Output the (X, Y) coordinate of the center of the cell containing the given text.  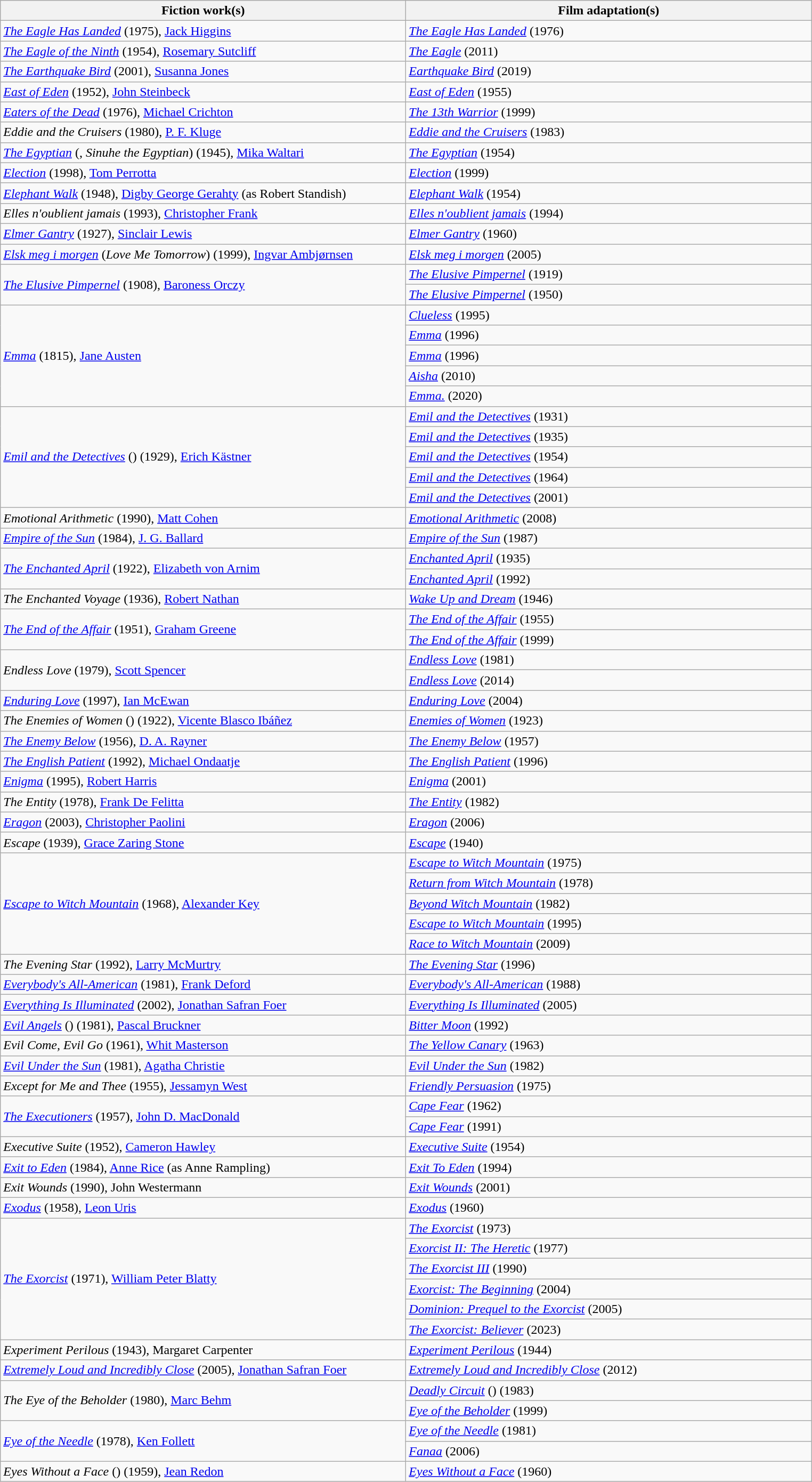
Emil and the Detectives () (1929), Erich Kästner (204, 457)
The Entity (1982) (608, 802)
Enduring Love (1997), Ian McEwan (204, 700)
Friendly Persuasion (1975) (608, 1086)
The Egyptian (, Sinuhe the Egyptian) (1945), Mika Waltari (204, 152)
Earthquake Bird (2019) (608, 71)
Everybody's All-American (1981), Frank Deford (204, 985)
Exorcist II: The Heretic (1977) (608, 1249)
The Exorcist (1973) (608, 1228)
Fiction work(s) (204, 11)
Eragon (2003), Christopher Paolini (204, 822)
Election (1998), Tom Perrotta (204, 173)
Emil and the Detectives (1964) (608, 477)
Emotional Arithmetic (1990), Matt Cohen (204, 518)
The 13th Warrior (1999) (608, 112)
Elmer Gantry (1927), Sinclair Lewis (204, 233)
Evil Under the Sun (1982) (608, 1066)
Emil and the Detectives (1935) (608, 437)
Emil and the Detectives (1954) (608, 457)
Enchanted April (1992) (608, 578)
Endless Love (1981) (608, 660)
Exorcist: The Beginning (2004) (608, 1289)
Fanaa (2006) (608, 1451)
Race to Witch Mountain (2009) (608, 944)
Elles n'oublient jamais (1994) (608, 213)
The Enemy Below (1957) (608, 741)
Eragon (2006) (608, 822)
The Earthquake Bird (2001), Susanna Jones (204, 71)
Exit To Eden (1994) (608, 1167)
Aisha (2010) (608, 376)
Executive Suite (1954) (608, 1147)
Enchanted April (1935) (608, 558)
Experiment Perilous (1944) (608, 1350)
Enduring Love (2004) (608, 700)
The Eagle Has Landed (1976) (608, 31)
The Elusive Pimpernel (1919) (608, 275)
Eyes Without a Face (1960) (608, 1471)
East of Eden (1955) (608, 92)
Escape (1940) (608, 842)
Elsk meg i morgen (Love Me Tomorrow) (1999), Ingvar Ambjørnsen (204, 254)
The Yellow Canary (1963) (608, 1045)
Clueless (1995) (608, 315)
Bitter Moon (1992) (608, 1025)
Elephant Walk (1954) (608, 193)
Escape to Witch Mountain (1995) (608, 924)
Executive Suite (1952), Cameron Hawley (204, 1147)
Film adaptation(s) (608, 11)
Extremely Loud and Incredibly Close (2005), Jonathan Safran Foer (204, 1370)
The Elusive Pimpernel (1950) (608, 295)
Everybody's All-American (1988) (608, 985)
The Exorcist III (1990) (608, 1269)
Evil Angels () (1981), Pascal Bruckner (204, 1025)
Evil Under the Sun (1981), Agatha Christie (204, 1066)
The Evening Star (1992), Larry McMurtry (204, 964)
Empire of the Sun (1984), J. G. Ballard (204, 538)
Escape (1939), Grace Zaring Stone (204, 842)
Wake Up and Dream (1946) (608, 599)
Enigma (1995), Robert Harris (204, 782)
Empire of the Sun (1987) (608, 538)
Eaters of the Dead (1976), Michael Crichton (204, 112)
The End of the Affair (1951), Graham Greene (204, 630)
Deadly Circuit () (1983) (608, 1390)
Election (1999) (608, 173)
The Enemies of Women () (1922), Vicente Blasco Ibáñez (204, 721)
The Eagle (2011) (608, 51)
Endless Love (1979), Scott Spencer (204, 670)
The Eye of the Beholder (1980), Marc Behm (204, 1400)
East of Eden (1952), John Steinbeck (204, 92)
Evil Come, Evil Go (1961), Whit Masterson (204, 1045)
Emil and the Detectives (2001) (608, 497)
The Executioners (1957), John D. MacDonald (204, 1116)
Exit to Eden (1984), Anne Rice (as Anne Rampling) (204, 1167)
Eye of the Needle (1981) (608, 1431)
Exodus (1960) (608, 1207)
Escape to Witch Mountain (1968), Alexander Key (204, 903)
The Elusive Pimpernel (1908), Baroness Orczy (204, 285)
Escape to Witch Mountain (1975) (608, 863)
Elephant Walk (1948), Digby George Gerahty (as Robert Standish) (204, 193)
The English Patient (1992), Michael Ondaatje (204, 761)
The Eagle of the Ninth (1954), Rosemary Sutcliff (204, 51)
Enigma (2001) (608, 782)
The Enchanted April (1922), Elizabeth von Arnim (204, 568)
Extremely Loud and Incredibly Close (2012) (608, 1370)
The End of the Affair (1999) (608, 640)
Everything Is Illuminated (2002), Jonathan Safran Foer (204, 1005)
The Exorcist (1971), William Peter Blatty (204, 1278)
Eddie and the Cruisers (1980), P. F. Kluge (204, 132)
Emma. (2020) (608, 396)
Exodus (1958), Leon Uris (204, 1207)
Eyes Without a Face () (1959), Jean Redon (204, 1471)
Cape Fear (1962) (608, 1106)
Elles n'oublient jamais (1993), Christopher Frank (204, 213)
Eddie and the Cruisers (1983) (608, 132)
The Eagle Has Landed (1975), Jack Higgins (204, 31)
The English Patient (1996) (608, 761)
Except for Me and Thee (1955), Jessamyn West (204, 1086)
Elsk meg i morgen (2005) (608, 254)
Cape Fear (1991) (608, 1126)
Endless Love (2014) (608, 680)
The Enemy Below (1956), D. A. Rayner (204, 741)
The Entity (1978), Frank De Felitta (204, 802)
Eye of the Needle (1978), Ken Follett (204, 1441)
The Enchanted Voyage (1936), Robert Nathan (204, 599)
Experiment Perilous (1943), Margaret Carpenter (204, 1350)
The Evening Star (1996) (608, 964)
Eye of the Beholder (1999) (608, 1411)
Exit Wounds (2001) (608, 1187)
Return from Witch Mountain (1978) (608, 883)
Enemies of Women (1923) (608, 721)
Exit Wounds (1990), John Westermann (204, 1187)
The Egyptian (1954) (608, 152)
The Exorcist: Believer (2023) (608, 1330)
The End of the Affair (1955) (608, 619)
Elmer Gantry (1960) (608, 233)
Emil and the Detectives (1931) (608, 416)
Emotional Arithmetic (2008) (608, 518)
Everything Is Illuminated (2005) (608, 1005)
Emma (1815), Jane Austen (204, 356)
Dominion: Prequel to the Exorcist (2005) (608, 1309)
Beyond Witch Mountain (1982) (608, 904)
